Find where the given text appears and provide that cell's center as (X, Y) coordinate. 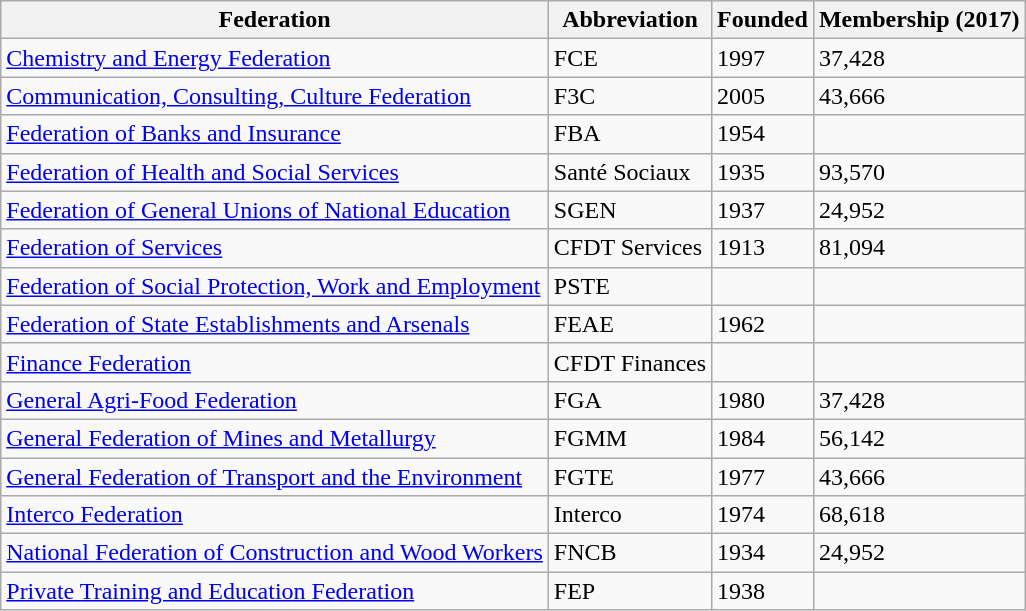
General Federation of Mines and Metallurgy (275, 438)
Interco Federation (275, 515)
1938 (763, 591)
93,570 (919, 172)
Federation of General Unions of National Education (275, 210)
FEAE (630, 324)
Federation of Health and Social Services (275, 172)
1984 (763, 438)
68,618 (919, 515)
1937 (763, 210)
Private Training and Education Federation (275, 591)
Communication, Consulting, Culture Federation (275, 96)
Santé Sociaux (630, 172)
1913 (763, 248)
General Agri-Food Federation (275, 400)
Membership (2017) (919, 20)
Federation of Banks and Insurance (275, 134)
1974 (763, 515)
1980 (763, 400)
1977 (763, 477)
Chemistry and Energy Federation (275, 58)
CFDT Services (630, 248)
1954 (763, 134)
FBA (630, 134)
Federation (275, 20)
56,142 (919, 438)
1934 (763, 553)
Federation of Services (275, 248)
SGEN (630, 210)
Finance Federation (275, 362)
1935 (763, 172)
Federation of State Establishments and Arsenals (275, 324)
Federation of Social Protection, Work and Employment (275, 286)
1997 (763, 58)
Interco (630, 515)
81,094 (919, 248)
FGMM (630, 438)
FCE (630, 58)
FNCB (630, 553)
F3C (630, 96)
Founded (763, 20)
FGTE (630, 477)
FGA (630, 400)
FEP (630, 591)
2005 (763, 96)
1962 (763, 324)
National Federation of Construction and Wood Workers (275, 553)
PSTE (630, 286)
Abbreviation (630, 20)
CFDT Finances (630, 362)
General Federation of Transport and the Environment (275, 477)
